Provide the [x, y] coordinate of the cell's center where the given text is located.  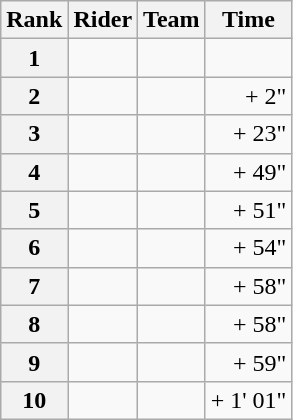
Rank [34, 20]
+ 2" [248, 96]
Rider [103, 20]
+ 23" [248, 134]
9 [34, 362]
1 [34, 58]
3 [34, 134]
5 [34, 210]
Time [248, 20]
2 [34, 96]
+ 51" [248, 210]
+ 1' 01" [248, 400]
+ 59" [248, 362]
Team [172, 20]
+ 54" [248, 248]
8 [34, 324]
4 [34, 172]
10 [34, 400]
6 [34, 248]
7 [34, 286]
+ 49" [248, 172]
